Capture the cell that displays the provided text and extract its [X, Y] central coordinate. 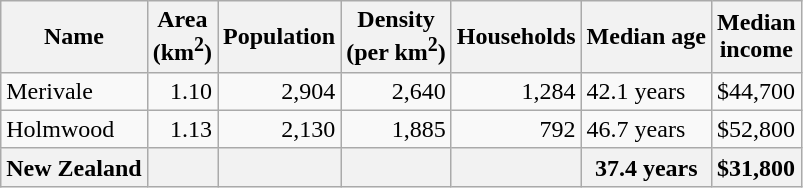
2,130 [280, 129]
1,284 [516, 91]
42.1 years [646, 91]
37.4 years [646, 167]
$44,700 [756, 91]
$31,800 [756, 167]
Households [516, 37]
Holmwood [74, 129]
Area(km2) [182, 37]
Name [74, 37]
Population [280, 37]
1.10 [182, 91]
2,904 [280, 91]
Medianincome [756, 37]
1,885 [396, 129]
New Zealand [74, 167]
46.7 years [646, 129]
1.13 [182, 129]
$52,800 [756, 129]
2,640 [396, 91]
Density(per km2) [396, 37]
792 [516, 129]
Merivale [74, 91]
Median age [646, 37]
